From the cell containing the given text, extract its center point as [x, y] coordinate. 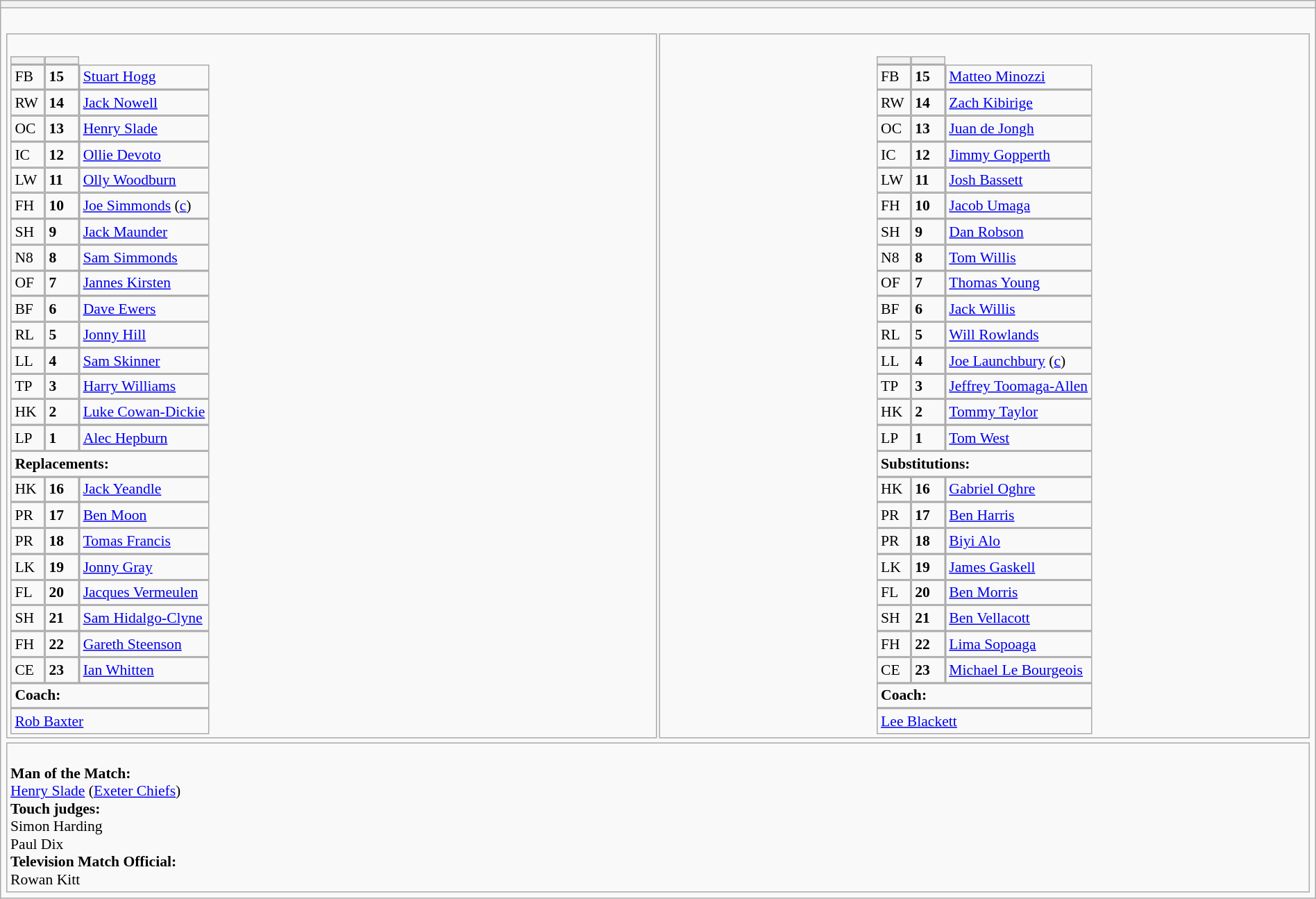
Ollie Devoto [144, 154]
Replacements: [110, 464]
Luke Cowan-Dickie [144, 412]
Will Rowlands [1019, 335]
Jack Nowell [144, 103]
Matteo Minozzi [1019, 76]
Jacques Vermeulen [144, 593]
Jack Yeandle [144, 489]
Jannes Kirsten [144, 283]
Lima Sopoaga [1019, 644]
Tomas Francis [144, 540]
Henry Slade [144, 128]
Gabriel Oghre [1019, 489]
Ian Whitten [144, 669]
Jacob Umaga [1019, 205]
Gareth Steenson [144, 644]
Tom West [1019, 437]
James Gaskell [1019, 566]
Olly Woodburn [144, 180]
Jack Willis [1019, 308]
Tommy Taylor [1019, 412]
Ben Harris [1019, 515]
Biyi Alo [1019, 540]
Sam Skinner [144, 361]
Dave Ewers [144, 308]
Ben Morris [1019, 593]
Jonny Hill [144, 335]
Zach Kibirige [1019, 103]
Jonny Gray [144, 566]
Alec Hepburn [144, 437]
Substitutions: [984, 464]
Ben Vellacott [1019, 618]
Joe Simmonds (c) [144, 205]
Ben Moon [144, 515]
Sam Simmonds [144, 257]
Rob Baxter [110, 721]
Josh Bassett [1019, 180]
Tom Willis [1019, 257]
Jeffrey Toomaga-Allen [1019, 386]
Michael Le Bourgeois [1019, 669]
Sam Hidalgo-Clyne [144, 618]
Thomas Young [1019, 283]
Lee Blackett [984, 721]
Stuart Hogg [144, 76]
Jack Maunder [144, 232]
Joe Launchbury (c) [1019, 361]
Dan Robson [1019, 232]
Juan de Jongh [1019, 128]
Man of the Match: Henry Slade (Exeter Chiefs) Touch judges: Simon HardingPaul Dix Television Match Official: Rowan Kitt [658, 818]
Jimmy Gopperth [1019, 154]
Harry Williams [144, 386]
